Provide the [x, y] coordinate of the cell's center where the given text is located.  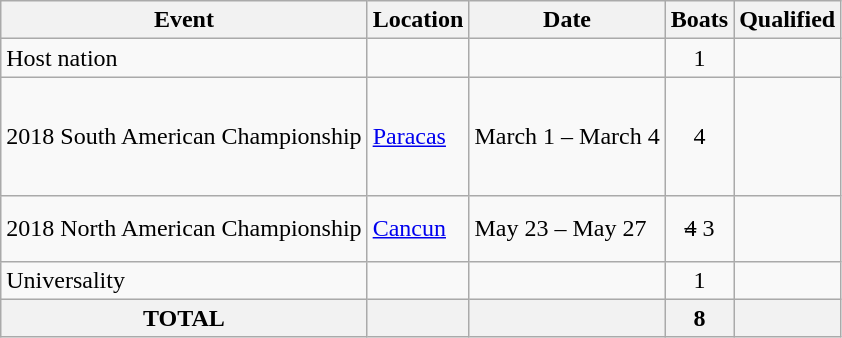
2018 North American Championship [184, 228]
Location [418, 20]
Host nation [184, 58]
March 1 – March 4 [567, 136]
May 23 – May 27 [567, 228]
2018 South American Championship [184, 136]
Boats [699, 20]
Paracas [418, 136]
4 3 [699, 228]
TOTAL [184, 318]
Universality [184, 280]
Cancun [418, 228]
Event [184, 20]
4 [699, 136]
Qualified [788, 20]
8 [699, 318]
Date [567, 20]
